Identify which cell holds the provided text, then report its [x, y] central coordinate. 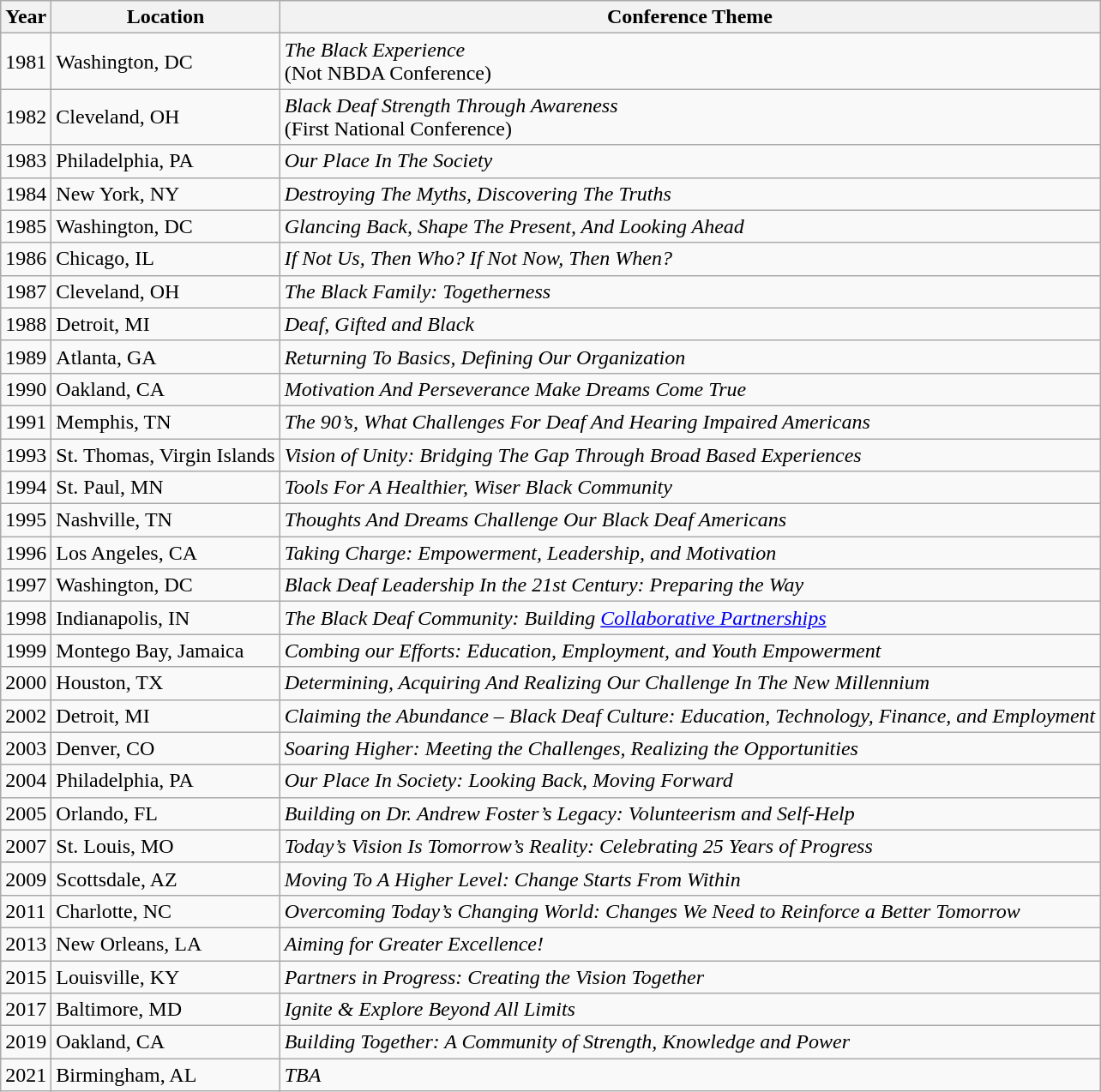
Indianapolis, IN [165, 618]
2000 [26, 683]
Nashville, TN [165, 520]
2017 [26, 1010]
Glancing Back, Shape The Present, And Looking Ahead [689, 226]
2015 [26, 976]
Soaring Higher: Meeting the Challenges, Realizing the Opportunities [689, 748]
Black Deaf Leadership In the 21st Century: Preparing the Way [689, 585]
The Black Family: Togetherness [689, 291]
Taking Charge: Empowerment, Leadership, and Motivation [689, 553]
1990 [26, 389]
1982 [26, 117]
1991 [26, 422]
Atlanta, GA [165, 357]
Orlando, FL [165, 813]
Building Together: A Community of Strength, Knowledge and Power [689, 1042]
Birmingham, AL [165, 1075]
1994 [26, 488]
St. Louis, MO [165, 846]
The Black Experience(Not NBDA Conference) [689, 62]
1981 [26, 62]
1998 [26, 618]
Destroying The Myths, Discovering The Truths [689, 194]
Chicago, IL [165, 259]
St. Thomas, Virgin Islands [165, 455]
1993 [26, 455]
Thoughts And Dreams Challenge Our Black Deaf Americans [689, 520]
Charlotte, NC [165, 911]
Tools For A Healthier, Wiser Black Community [689, 488]
If Not Us, Then Who? If Not Now, Then When? [689, 259]
The Black Deaf Community: Building Collaborative Partnerships [689, 618]
2007 [26, 846]
New York, NY [165, 194]
Denver, CO [165, 748]
2021 [26, 1075]
1987 [26, 291]
2019 [26, 1042]
2011 [26, 911]
Black Deaf Strength Through Awareness(First National Conference) [689, 117]
Our Place In The Society [689, 161]
Ignite & Explore Beyond All Limits [689, 1010]
Determining, Acquiring And Realizing Our Challenge In The New Millennium [689, 683]
Location [165, 17]
Louisville, KY [165, 976]
1996 [26, 553]
Conference Theme [689, 17]
1989 [26, 357]
Scottsdale, AZ [165, 879]
1988 [26, 324]
Year [26, 17]
Building on Dr. Andrew Foster’s Legacy: Volunteerism and Self-Help [689, 813]
St. Paul, MN [165, 488]
Aiming for Greater Excellence! [689, 944]
Returning To Basics, Defining Our Organization [689, 357]
2013 [26, 944]
Motivation And Perseverance Make Dreams Come True [689, 389]
Baltimore, MD [165, 1010]
2004 [26, 781]
Montego Bay, Jamaica [165, 651]
Claiming the Abundance – Black Deaf Culture: Education, Technology, Finance, and Employment [689, 716]
Houston, TX [165, 683]
1999 [26, 651]
1985 [26, 226]
2003 [26, 748]
Los Angeles, CA [165, 553]
Vision of Unity: Bridging The Gap Through Broad Based Experiences [689, 455]
Today’s Vision Is Tomorrow’s Reality: Celebrating 25 Years of Progress [689, 846]
The 90’s, What Challenges For Deaf And Hearing Impaired Americans [689, 422]
Combing our Efforts: Education, Employment, and Youth Empowerment [689, 651]
1997 [26, 585]
TBA [689, 1075]
2005 [26, 813]
2002 [26, 716]
1984 [26, 194]
Overcoming Today’s Changing World: Changes We Need to Reinforce a Better Tomorrow [689, 911]
Our Place In Society: Looking Back, Moving Forward [689, 781]
1986 [26, 259]
Deaf, Gifted and Black [689, 324]
1983 [26, 161]
Moving To A Higher Level: Change Starts From Within [689, 879]
Memphis, TN [165, 422]
Partners in Progress: Creating the Vision Together [689, 976]
New Orleans, LA [165, 944]
1995 [26, 520]
2009 [26, 879]
